Detect which cell encompasses the target text, then output its [X, Y] center coordinate. 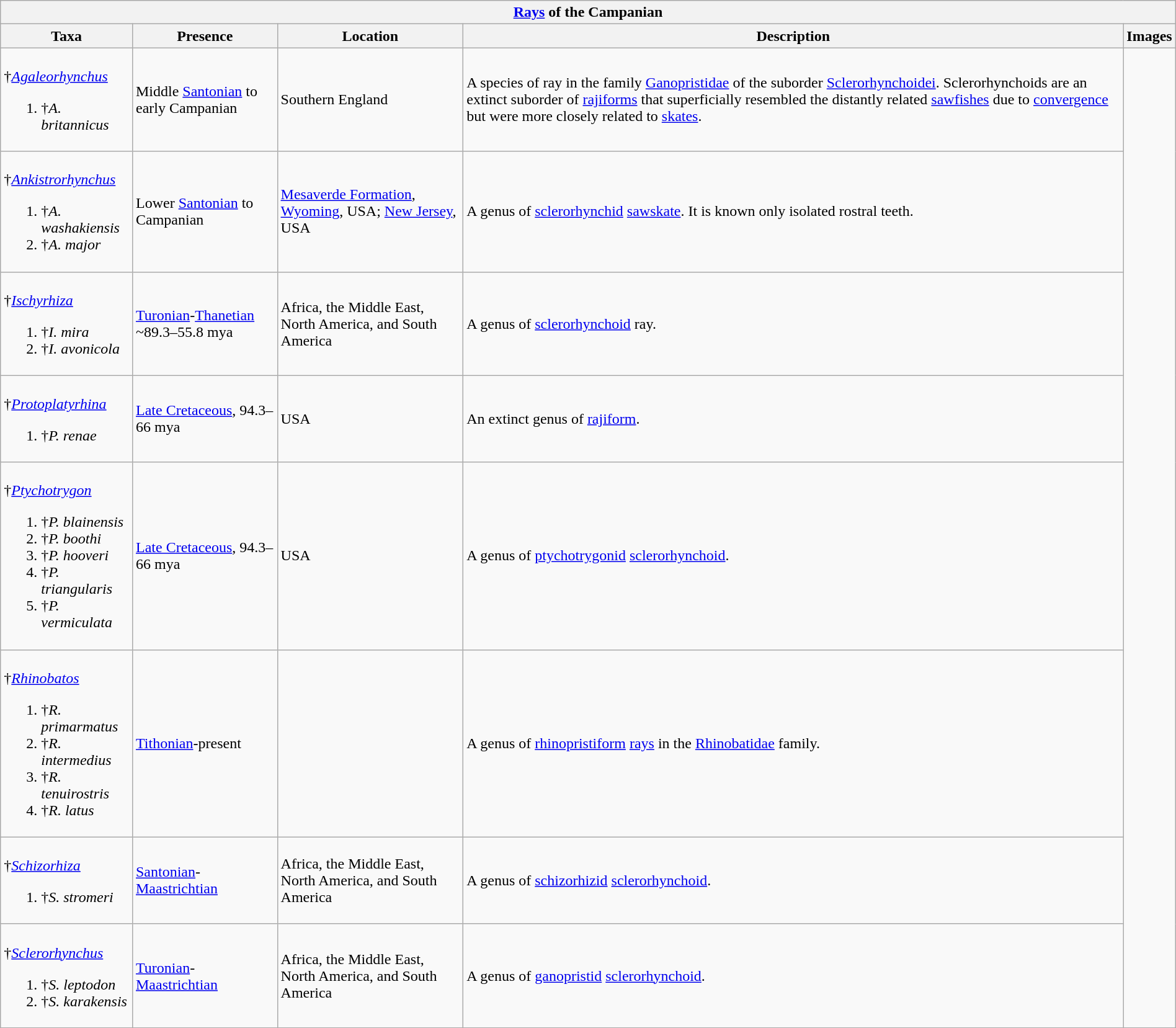
Location [370, 36]
Images [1149, 36]
A genus of ganopristid sclerorhynchoid. [793, 975]
†Ptychotrygon†P. blainensis†P. boothi†P. hooveri†P. triangularis†P. vermiculata [67, 556]
Description [793, 36]
Lower Santonian to Campanian [205, 212]
Turonian-Maastrichtian [205, 975]
Southern England [370, 99]
A genus of sclerorhynchid sawskate. It is known only isolated rostral teeth. [793, 212]
†Rhinobatos†R. primarmatus†R. intermedius†R. tenuirostris†R. latus [67, 743]
†Ankistrorhynchus†A. washakiensis†A. major [67, 212]
Taxa [67, 36]
Tithonian-present [205, 743]
A genus of ptychotrygonid sclerorhynchoid. [793, 556]
Middle Santonian to early Campanian [205, 99]
†Protoplatyrhina†P. renae [67, 419]
Santonian-Maastrichtian [205, 880]
Turonian-Thanetian~89.3–55.8 mya [205, 324]
Presence [205, 36]
†Ischyrhiza†I. mira†I. avonicola [67, 324]
Mesaverde Formation, Wyoming, USA; New Jersey, USA [370, 212]
†Agaleorhynchus†A. britannicus [67, 99]
†Schizorhiza†S. stromeri [67, 880]
An extinct genus of rajiform. [793, 419]
A genus of rhinopristiform rays in the Rhinobatidae family. [793, 743]
Rays of the Campanian [588, 12]
A genus of schizorhizid sclerorhynchoid. [793, 880]
A genus of sclerorhynchoid ray. [793, 324]
†Sclerorhynchus†S. leptodon†S. karakensis [67, 975]
